Pinpoint the cell where the given text exists, returning its (x, y) midpoint coordinate. 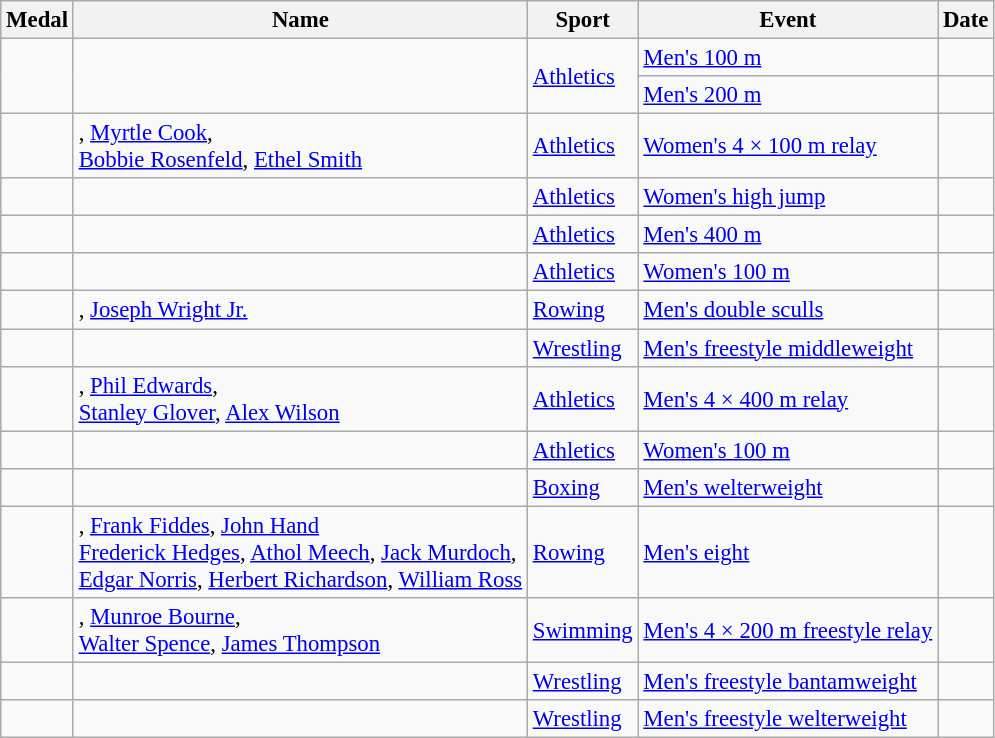
Date (966, 20)
, Joseph Wright Jr. (300, 310)
, Munroe Bourne,Walter Spence, James Thompson (300, 630)
Men's freestyle welterweight (788, 719)
Men's double sculls (788, 310)
Men's welterweight (788, 487)
Boxing (582, 487)
Sport (582, 20)
Men's freestyle bantamweight (788, 681)
Men's eight (788, 552)
, Phil Edwards,Stanley Glover, Alex Wilson (300, 398)
Men's 100 m (788, 58)
Name (300, 20)
Men's 400 m (788, 235)
Men's 4 × 400 m relay (788, 398)
Men's 4 × 200 m freestyle relay (788, 630)
, Frank Fiddes, John HandFrederick Hedges, Athol Meech, Jack Murdoch,Edgar Norris, Herbert Richardson, William Ross (300, 552)
, Myrtle Cook,Bobbie Rosenfeld, Ethel Smith (300, 146)
Women's 4 × 100 m relay (788, 146)
Medal (38, 20)
Men's 200 m (788, 95)
Event (788, 20)
Men's freestyle middleweight (788, 348)
Women's high jump (788, 197)
Swimming (582, 630)
